Find where the given text appears and provide that cell's center as (x, y) coordinate. 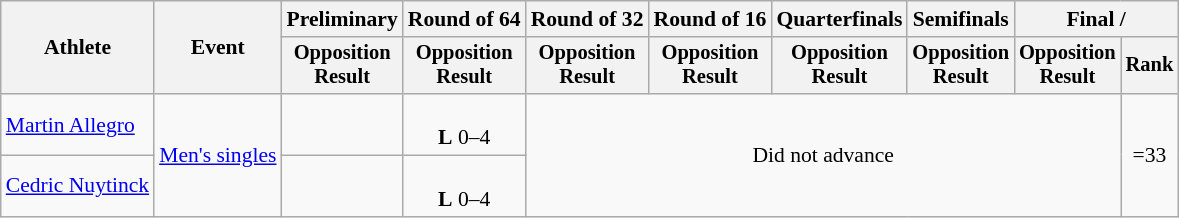
Round of 32 (588, 19)
Men's singles (218, 155)
Rank (1150, 66)
Round of 16 (710, 19)
Martin Allegro (78, 124)
Event (218, 48)
Quarterfinals (839, 19)
Semifinals (960, 19)
Preliminary (342, 19)
Cedric Nuytinck (78, 186)
Final / (1096, 19)
Round of 64 (464, 19)
Athlete (78, 48)
Did not advance (824, 155)
=33 (1150, 155)
